Capture the cell that displays the provided text and extract its [x, y] central coordinate. 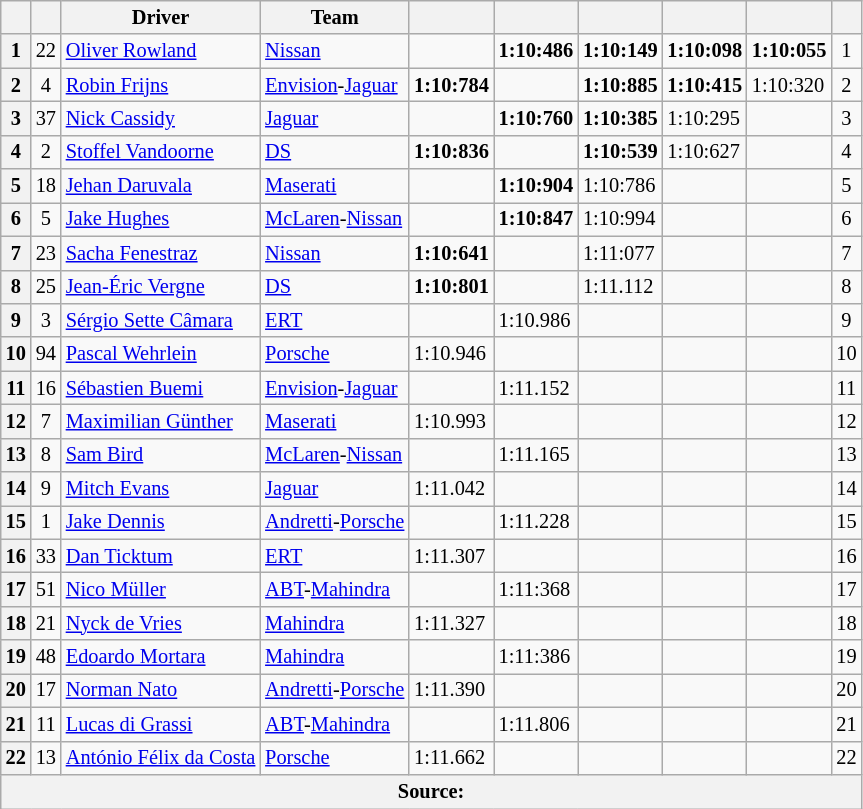
1:11:368 [536, 589]
1:10.993 [451, 421]
1:10:295 [705, 118]
Driver [160, 17]
Source: [432, 791]
Oliver Rowland [160, 51]
Team [334, 17]
1:10.986 [536, 320]
1:11.390 [451, 690]
1:11.152 [536, 388]
1:10:320 [789, 85]
1:11.662 [451, 758]
1:11.228 [536, 522]
1:10:627 [705, 152]
1:10:904 [536, 186]
1:10:149 [620, 51]
Norman Nato [160, 690]
1:10.946 [451, 354]
37 [46, 118]
Jake Dennis [160, 522]
Dan Ticktum [160, 556]
33 [46, 556]
1:10:836 [451, 152]
Jehan Daruvala [160, 186]
48 [46, 657]
1:11:077 [620, 253]
Nico Müller [160, 589]
1:10:994 [620, 219]
Sébastien Buemi [160, 388]
Mitch Evans [160, 489]
Edoardo Mortara [160, 657]
Robin Frijns [160, 85]
1:10:885 [620, 85]
1:10:847 [536, 219]
94 [46, 354]
Stoffel Vandoorne [160, 152]
1:10:801 [451, 287]
1:11.112 [620, 287]
1:11.806 [536, 724]
23 [46, 253]
António Félix da Costa [160, 758]
25 [46, 287]
Pascal Wehrlein [160, 354]
1:10:786 [620, 186]
Maximilian Günther [160, 421]
1:11.327 [451, 623]
1:11.307 [451, 556]
1:10:760 [536, 118]
1:10:539 [620, 152]
1:11.042 [451, 489]
1:10:385 [620, 118]
1:10:641 [451, 253]
1:10:055 [789, 51]
Nyck de Vries [160, 623]
Lucas di Grassi [160, 724]
Sam Bird [160, 455]
1:10:486 [536, 51]
Sacha Fenestraz [160, 253]
Sérgio Sette Câmara [160, 320]
1:10:784 [451, 85]
Jean-Éric Vergne [160, 287]
1:10:098 [705, 51]
1:11:386 [536, 657]
Jake Hughes [160, 219]
51 [46, 589]
1:10:415 [705, 85]
1:11.165 [536, 455]
Nick Cassidy [160, 118]
